Detect which cell encompasses the target text, then output its (X, Y) center coordinate. 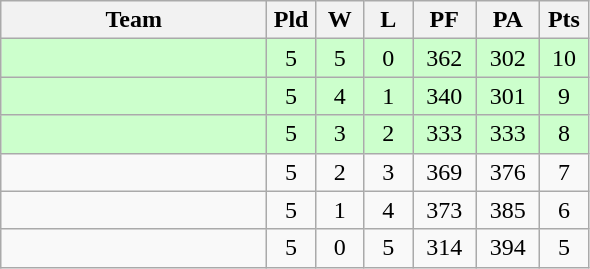
7 (564, 172)
8 (564, 134)
6 (564, 210)
301 (508, 96)
10 (564, 58)
302 (508, 58)
Team (134, 20)
W (340, 20)
369 (444, 172)
385 (508, 210)
PF (444, 20)
340 (444, 96)
314 (444, 248)
Pld (292, 20)
L (388, 20)
373 (444, 210)
9 (564, 96)
PA (508, 20)
Pts (564, 20)
376 (508, 172)
362 (444, 58)
394 (508, 248)
